Provide the [x, y] coordinate of the cell's center where the given text is located.  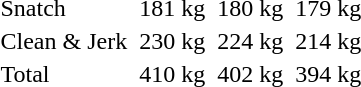
224 kg [250, 41]
230 kg [172, 41]
